Find where the given text appears and provide that cell's center as [x, y] coordinate. 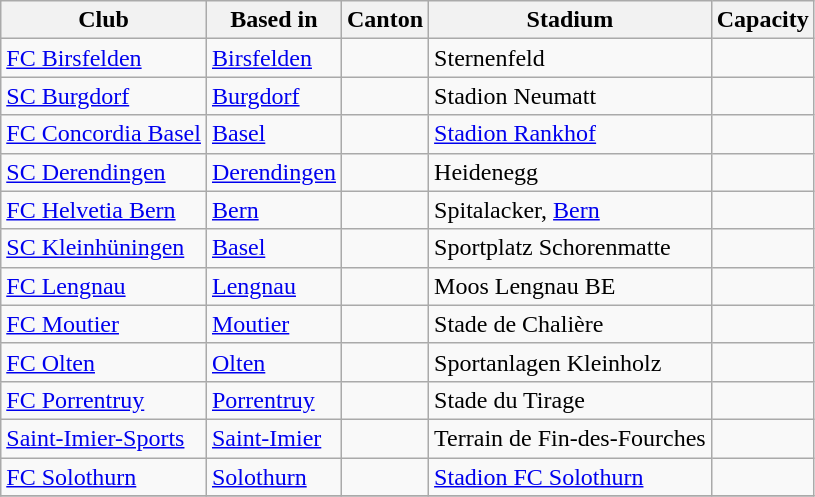
Spitalacker, Bern [570, 210]
Based in [274, 20]
Derendingen [274, 172]
Saint-Imier [274, 438]
FC Porrentruy [104, 400]
Stade du Tirage [570, 400]
FC Moutier [104, 324]
Capacity [762, 20]
Moos Lengnau BE [570, 286]
FC Helvetia Bern [104, 210]
Stadion Neumatt [570, 96]
Sportplatz Schorenmatte [570, 248]
SC Burgdorf [104, 96]
Stade de Chalière [570, 324]
SC Kleinhüningen [104, 248]
Heidenegg [570, 172]
Sternenfeld [570, 58]
Moutier [274, 324]
Stadium [570, 20]
Stadion Rankhof [570, 134]
FC Solothurn [104, 477]
Olten [274, 362]
FC Olten [104, 362]
Saint-Imier-Sports [104, 438]
Burgdorf [274, 96]
Canton [384, 20]
FC Lengnau [104, 286]
Terrain de Fin-des-Fourches [570, 438]
FC Concordia Basel [104, 134]
Club [104, 20]
Porrentruy [274, 400]
FC Birsfelden [104, 58]
Sportanlagen Kleinholz [570, 362]
Stadion FC Solothurn [570, 477]
SC Derendingen [104, 172]
Lengnau [274, 286]
Solothurn [274, 477]
Birsfelden [274, 58]
Bern [274, 210]
